Find where the given text appears and provide that cell's center as (X, Y) coordinate. 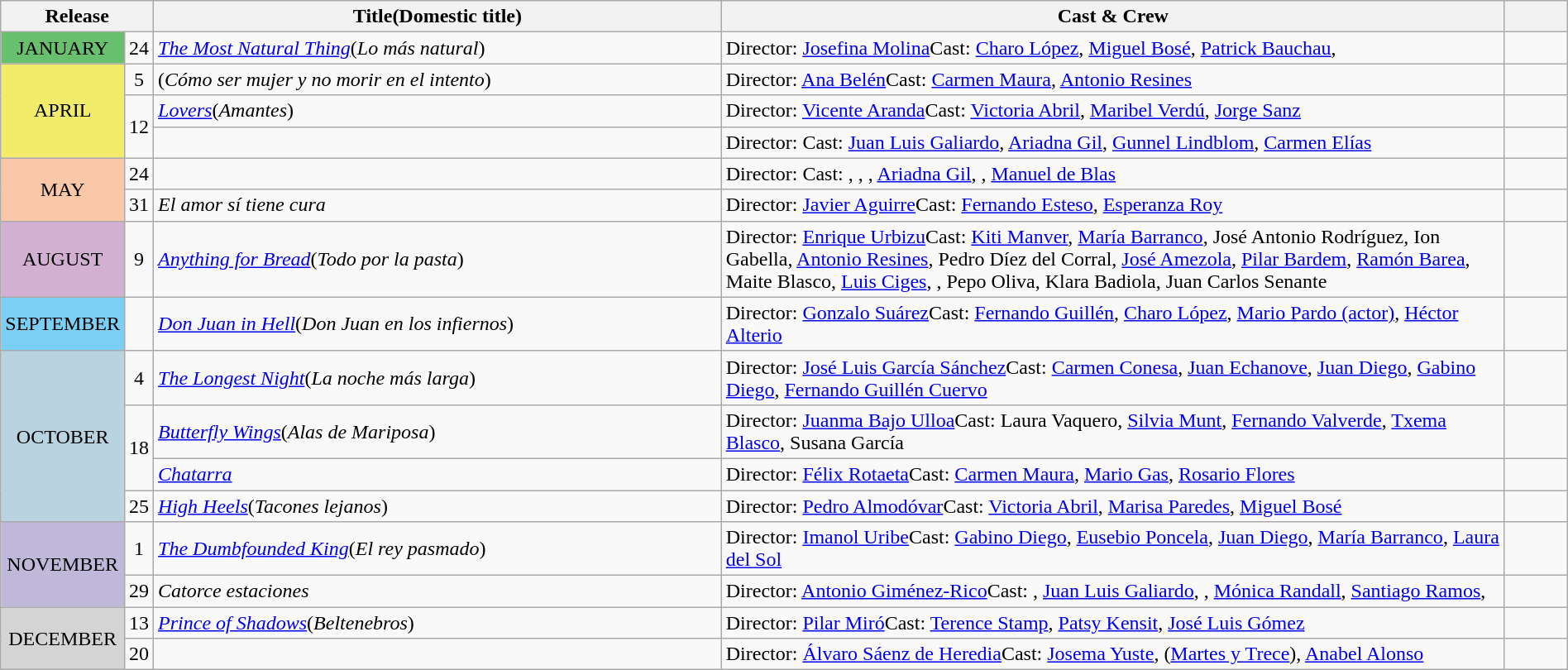
20 (139, 654)
NOVEMBER (63, 564)
5 (139, 79)
Director: Gonzalo SuárezCast: Fernando Guillén, Charo López, Mario Pardo (actor), Héctor Alterio (1113, 324)
Director: Josefina MolinaCast: Charo López, Miguel Bosé, Patrick Bauchau, (1113, 48)
Title(Domestic title) (438, 17)
Don Juan in Hell(Don Juan en los infiernos) (438, 324)
Director: Javier AguirreCast: Fernando Esteso, Esperanza Roy (1113, 205)
Director: Cast: Juan Luis Galiardo, Ariadna Gil, Gunnel Lindblom, Carmen Elías (1113, 142)
Director: Pilar MiróCast: Terence Stamp, Patsy Kensit, José Luis Gómez (1113, 623)
Director: José Luis García SánchezCast: Carmen Conesa, Juan Echanove, Juan Diego, Gabino Diego, Fernando Guillén Cuervo (1113, 377)
Director: Félix RotaetaCast: Carmen Maura, Mario Gas, Rosario Flores (1113, 474)
MAY (63, 189)
DECEMBER (63, 639)
High Heels(Tacones lejanos) (438, 505)
Catorce estaciones (438, 591)
APRIL (63, 111)
The Most Natural Thing(Lo más natural) (438, 48)
Prince of Shadows(Beltenebros) (438, 623)
Director: Vicente ArandaCast: Victoria Abril, Maribel Verdú, Jorge Sanz (1113, 111)
SEPTEMBER (63, 324)
9 (139, 259)
(Cómo ser mujer y no morir en el intento) (438, 79)
4 (139, 377)
Lovers(Amantes) (438, 111)
Director: Cast: , , , Ariadna Gil, , Manuel de Blas (1113, 174)
OCTOBER (63, 436)
25 (139, 505)
Director: Antonio Giménez-RicoCast: , Juan Luis Galiardo, , Mónica Randall, Santiago Ramos, (1113, 591)
AUGUST (63, 259)
The Dumbfounded King(El rey pasmado) (438, 549)
El amor sí tiene cura (438, 205)
Director: Juanma Bajo UlloaCast: Laura Vaquero, Silvia Munt, Fernando Valverde, Txema Blasco, Susana García (1113, 432)
31 (139, 205)
Anything for Bread(Todo por la pasta) (438, 259)
Cast & Crew (1113, 17)
The Longest Night(La noche más larga) (438, 377)
Director: Pedro AlmodóvarCast: Victoria Abril, Marisa Paredes, Miguel Bosé (1113, 505)
1 (139, 549)
29 (139, 591)
12 (139, 127)
18 (139, 447)
13 (139, 623)
Release (78, 17)
JANUARY (63, 48)
Chatarra (438, 474)
Butterfly Wings(Alas de Mariposa) (438, 432)
Director: Imanol UribeCast: Gabino Diego, Eusebio Poncela, Juan Diego, María Barranco, Laura del Sol (1113, 549)
Director: Ana BelénCast: Carmen Maura, Antonio Resines (1113, 79)
Director: Álvaro Sáenz de HerediaCast: Josema Yuste, (Martes y Trece), Anabel Alonso (1113, 654)
